Provide the [x, y] coordinate of the cell's center where the given text is located.  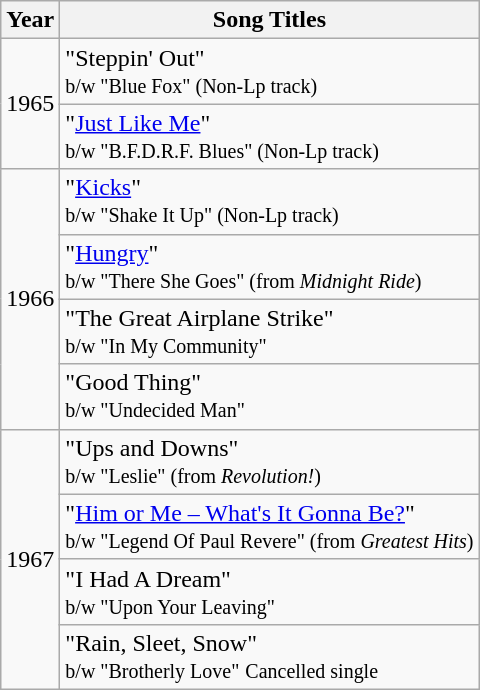
Song Titles [270, 20]
"Just Like Me"b/w "B.F.D.R.F. Blues" (Non-Lp track) [270, 136]
"Good Thing"b/w "Undecided Man" [270, 396]
"Him or Me – What's It Gonna Be?"b/w "Legend Of Paul Revere" (from Greatest Hits) [270, 526]
"Ups and Downs"b/w "Leslie" (from Revolution!) [270, 462]
1967 [30, 559]
1966 [30, 299]
"Rain, Sleet, Snow"b/w "Brotherly Love" Cancelled single [270, 656]
"Steppin' Out"b/w "Blue Fox" (Non-Lp track) [270, 72]
1965 [30, 104]
"The Great Airplane Strike"b/w "In My Community" [270, 332]
"I Had A Dream"b/w "Upon Your Leaving" [270, 592]
"Kicks"b/w "Shake It Up" (Non-Lp track) [270, 202]
Year [30, 20]
"Hungry"b/w "There She Goes" (from Midnight Ride) [270, 266]
